Scan for the cell matching the given text and deliver its (x, y) coordinate at center. 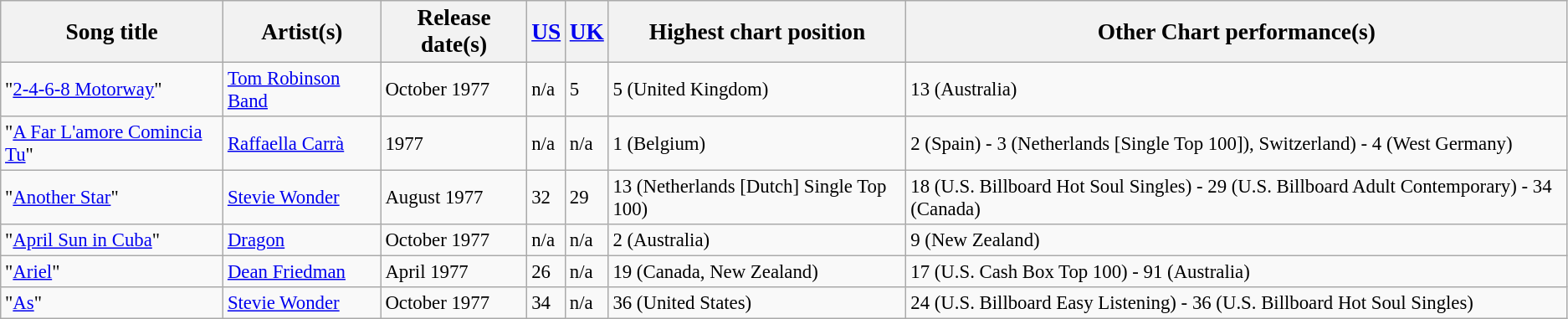
April 1977 (453, 272)
9 (New Zealand) (1237, 240)
5 (587, 90)
Tom Robinson Band (303, 90)
18 (U.S. Billboard Hot Soul Singles) - 29 (U.S. Billboard Adult Contemporary) - 34 (Canada) (1237, 198)
Artist(s) (303, 32)
"2-4-6-8 Motorway" (112, 90)
32 (546, 198)
1977 (453, 144)
5 (United Kingdom) (757, 90)
1 (Belgium) (757, 144)
UK (587, 32)
August 1977 (453, 198)
"Ariel" (112, 272)
Highest chart position (757, 32)
26 (546, 272)
Dean Friedman (303, 272)
Release date(s) (453, 32)
2 (Spain) - 3 (Netherlands [Single Top 100]), Switzerland) - 4 (West Germany) (1237, 144)
17 (U.S. Cash Box Top 100) - 91 (Australia) (1237, 272)
Other Chart performance(s) (1237, 32)
13 (Netherlands [Dutch] Single Top 100) (757, 198)
Dragon (303, 240)
29 (587, 198)
"A Far L'amore Comincia Tu" (112, 144)
"April Sun in Cuba" (112, 240)
Raffaella Carrà (303, 144)
"Another Star" (112, 198)
US (546, 32)
Song title (112, 32)
13 (Australia) (1237, 90)
19 (Canada, New Zealand) (757, 272)
2 (Australia) (757, 240)
Stevie Wonder (303, 198)
